Locate the cell with the specified text and output its [X, Y] center coordinate. 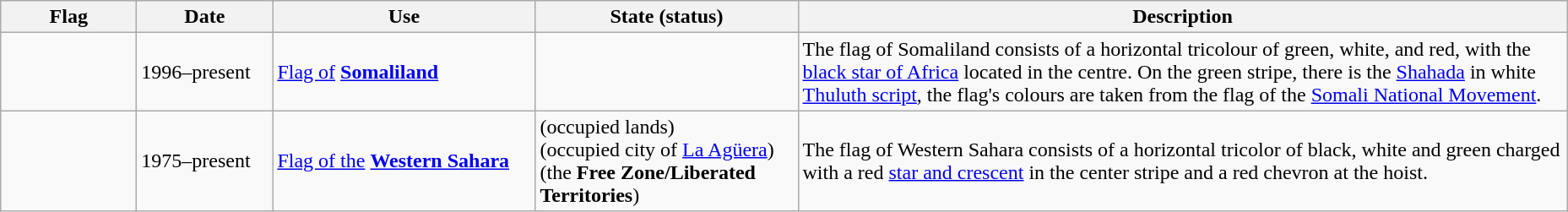
Flag of Somaliland [404, 72]
(occupied lands) (occupied city of La Agüera) (the Free Zone/Liberated Territories) [667, 160]
State (status) [667, 17]
Description [1182, 17]
Use [404, 17]
Flag [69, 17]
Date [204, 17]
Flag of the Western Sahara [404, 160]
1975–present [204, 160]
1996–present [204, 72]
